Return (X, Y) of the center of cell containing provided text 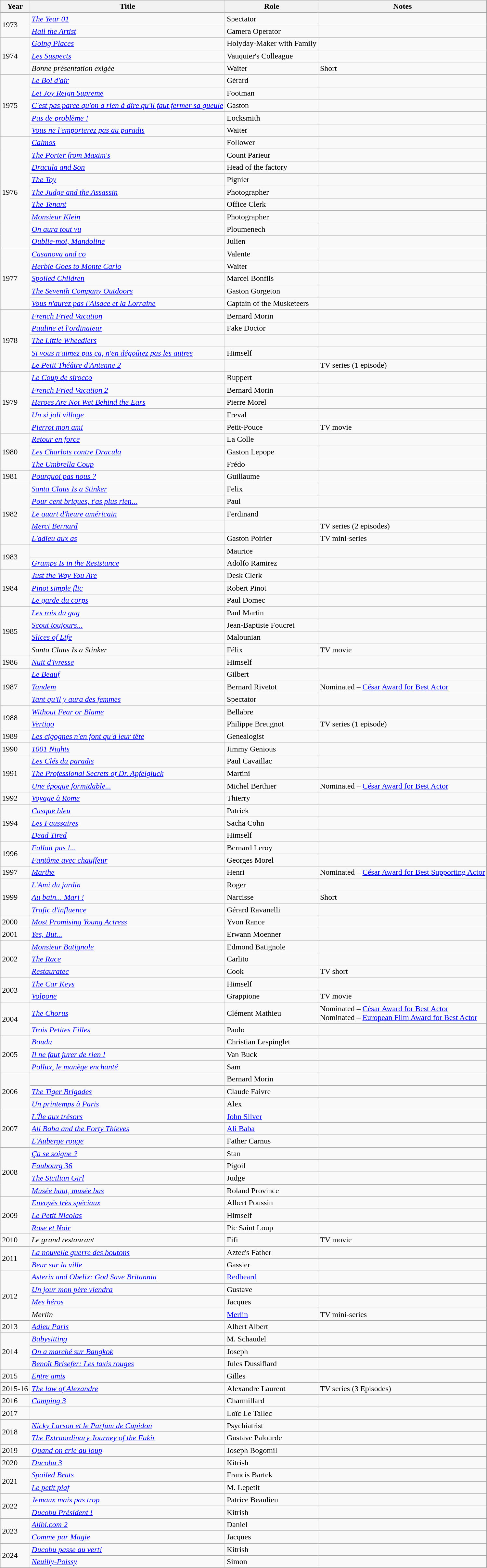
Footman (272, 93)
Félix (272, 650)
Joseph Bogomil (272, 1450)
Jean-Baptiste Foucret (272, 625)
1992 (15, 798)
The Chorus (127, 1013)
Boudu (127, 1042)
2021 (15, 1481)
2016 (15, 1401)
John Silver (272, 1116)
The Car Keys (127, 984)
Ali Baba and the Forty Thieves (127, 1129)
Ça se soigne ? (127, 1154)
2004 (15, 1019)
On aura tout vu (127, 229)
Aztec's Father (272, 1252)
1974 (15, 56)
Gérard Ravanelli (272, 909)
The Toy (127, 180)
1975 (15, 105)
Pourquoi pas nous ? (127, 477)
1984 (15, 588)
TV series (3 Episodes) (402, 1389)
2006 (15, 1091)
C'est pas parce qu'on a rien à dire qu'il faut fermer sa gueule (127, 105)
Paul (272, 501)
Entre amis (127, 1376)
2015 (15, 1376)
Il ne faut jurer de rien ! (127, 1054)
1987 (15, 687)
Erwann Moenner (272, 934)
Monsieur Klein (127, 217)
Jules Dussiflard (272, 1364)
Gassier (272, 1265)
2017 (15, 1413)
Loïc Le Tallec (272, 1413)
Babysitting (127, 1339)
The Tenant (127, 204)
The Extraordinary Journey of the Fakir (127, 1438)
Albert Poussin (272, 1203)
Les Suspects (127, 56)
M. Lepetit (272, 1487)
Adolfo Ramirez (272, 563)
Grappione (272, 996)
La nouvelle guerre des boutons (127, 1252)
Pauline et l'ordinateur (127, 328)
Pas de problème ! (127, 118)
Simon (272, 1562)
Pinot simple flic (127, 588)
Jimmy Genious (272, 749)
The Porter from Maxim's (127, 155)
Desk Clerk (272, 576)
Thierry (272, 798)
Camera Operator (272, 31)
French Fried Vacation (127, 316)
The Tiger Brigades (127, 1091)
Le quart d'heure américain (127, 514)
2022 (15, 1506)
Restauratec (127, 972)
Paul Martin (272, 613)
Roger (272, 885)
Captain of the Musketeers (272, 303)
TV series (2 episodes) (402, 526)
Claude Faivre (272, 1091)
2024 (15, 1556)
Tant qu'il y aura des femmes (127, 699)
1989 (15, 736)
Maurice (272, 551)
1982 (15, 514)
Bernard Rivetot (272, 687)
Charmillard (272, 1401)
Alibi.com 2 (127, 1524)
Ducobu Président ! (127, 1512)
The Year 01 (127, 19)
Monsieur Batignole (127, 947)
Holyday-Maker with Family (272, 44)
Fantôme avec chauffeur (127, 860)
Count Parieur (272, 155)
Herbie Goes to Monte Carlo (127, 266)
1985 (15, 631)
Gaston (272, 105)
Un jour mon père viendra (127, 1289)
1986 (15, 662)
Dead Tired (127, 835)
Slices of Life (127, 637)
Ploumenech (272, 229)
Adieu Paris (127, 1326)
Francis Bartek (272, 1475)
Pollux, le manège enchanté (127, 1067)
Bonne présentation exigée (127, 68)
Les rois du gag (127, 613)
Gaston Lepope (272, 452)
Mes héros (127, 1302)
Stan (272, 1154)
Roland Province (272, 1191)
1988 (15, 718)
2002 (15, 959)
La Colle (272, 439)
Yvon Rance (272, 922)
2007 (15, 1129)
Gilbert (272, 674)
1973 (15, 25)
1990 (15, 749)
Narcisse (272, 897)
2000 (15, 922)
Casque bleu (127, 811)
Just the Way You Are (127, 576)
Malounian (272, 637)
1978 (15, 340)
The Professional Secrets of Dr. Apfelgluck (127, 774)
Gustave Palourde (272, 1438)
Une époque formidable... (127, 786)
Yes, But... (127, 934)
Gaston Gorgeton (272, 291)
Heroes Are Not Wet Behind the Ears (127, 402)
Paolo (272, 1030)
Follower (272, 142)
Nicky Larson et le Parfum de Cupidon (127, 1426)
Valente (272, 254)
Title (127, 7)
The Race (127, 959)
Faubourg 36 (127, 1166)
1980 (15, 452)
1981 (15, 477)
Ali Baba (272, 1129)
Philippe Breugnot (272, 724)
1001 Nights (127, 749)
Gilles (272, 1376)
Let Joy Reign Supreme (127, 93)
1994 (15, 823)
Gérard (272, 81)
Van Buck (272, 1054)
L'Auberge rouge (127, 1141)
Gaston Poirier (272, 538)
Hail the Artist (127, 31)
The law of Alexandre (127, 1389)
Genealogist (272, 736)
Nominated – César Award for Best ActorNominated – European Film Award for Best Actor (402, 1013)
Un printemps à Paris (127, 1104)
Alex (272, 1104)
Volpone (127, 996)
Albert Albert (272, 1326)
Edmond Batignole (272, 947)
Si vous n'aimez pas ça, n'en dégoûtez pas les autres (127, 353)
Jemaux mais pas trop (127, 1500)
Un si joli village (127, 415)
L'Île aux trésors (127, 1116)
Pierre Morel (272, 402)
Freval (272, 415)
Trafic d'influence (127, 909)
Felix (272, 489)
Musée haut, musée bas (127, 1191)
Georges Morel (272, 860)
2020 (15, 1463)
Julien (272, 242)
Camping 3 (127, 1401)
1999 (15, 897)
Le grand restaurant (127, 1240)
Henri (272, 872)
2015-16 (15, 1389)
Guillaume (272, 477)
Marthe (127, 872)
Carlito (272, 959)
Gramps Is in the Resistance (127, 563)
2012 (15, 1296)
Benoît Brisefer: Les taxis rouges (127, 1364)
Ducobu passe au vert! (127, 1549)
Redbeard (272, 1277)
M. Schaudel (272, 1339)
L'Ami du jardin (127, 885)
Christian Lespinglet (272, 1042)
1977 (15, 279)
Frédo (272, 464)
Notes (402, 7)
Retour en force (127, 439)
Year (15, 7)
1996 (15, 854)
Michel Berthier (272, 786)
1997 (15, 872)
Spoiled Children (127, 279)
Au bain... Mari ! (127, 897)
Dracula and Son (127, 167)
Paul Domec (272, 600)
Going Places (127, 44)
Le Petit Nicolas (127, 1215)
Pour cent briques, t'as plus rien... (127, 501)
Les Clés du paradis (127, 761)
Without Fear or Blame (127, 712)
Rose et Noir (127, 1228)
Calmos (127, 142)
Casanova and co (127, 254)
Bernard Leroy (272, 848)
Ducobu 3 (127, 1463)
Le garde du corps (127, 600)
Tandem (127, 687)
Vous n'aurez pas l'Alsace et la Lorraine (127, 303)
Pigoil (272, 1166)
Asterix and Obelix: God Save Britannia (127, 1277)
French Fried Vacation 2 (127, 390)
Pignier (272, 180)
The Sicilian Girl (127, 1178)
Alexandre Laurent (272, 1389)
Nuit d'ivresse (127, 662)
Le Petit Théâtre d'Antenne 2 (127, 365)
Clément Mathieu (272, 1013)
Fifi (272, 1240)
Trois Petites Filles (127, 1030)
Vauquier's Colleague (272, 56)
Vous ne l'emporterez pas au paradis (127, 130)
Les Charlots contre Dracula (127, 452)
The Little Wheedlers (127, 340)
Spoiled Brats (127, 1475)
Cook (272, 972)
Daniel (272, 1524)
2009 (15, 1215)
2008 (15, 1172)
Sam (272, 1067)
1991 (15, 774)
Martini (272, 774)
Le Beauf (127, 674)
TV short (402, 972)
Office Clerk (272, 204)
Patrick (272, 811)
Robert Pinot (272, 588)
Locksmith (272, 118)
Pic Saint Loup (272, 1228)
Nominated – César Award for Best Supporting Actor (402, 872)
Le petit piaf (127, 1487)
L'adieu aux as (127, 538)
1976 (15, 192)
Most Promising Young Actress (127, 922)
Neuilly-Poissy (127, 1562)
Sacha Cohn (272, 823)
Merci Bernard (127, 526)
2011 (15, 1259)
2023 (15, 1531)
2018 (15, 1432)
Pierrot mon ami (127, 427)
Quand on crie au loup (127, 1450)
Bellabre (272, 712)
The Umbrella Coup (127, 464)
2014 (15, 1351)
Patrice Beaulieu (272, 1500)
Gustave (272, 1289)
Paul Cavaillac (272, 761)
Vertigo (127, 724)
2010 (15, 1240)
Father Carnus (272, 1141)
Judge (272, 1178)
Joseph (272, 1351)
Scout toujours... (127, 625)
On a marché sur Bangkok (127, 1351)
2003 (15, 990)
Ruppert (272, 378)
Ferdinand (272, 514)
2019 (15, 1450)
1983 (15, 557)
2013 (15, 1326)
Comme par Magie (127, 1537)
Head of the factory (272, 167)
Voyage à Rome (127, 798)
The Judge and the Assassin (127, 192)
Le Coup de sirocco (127, 378)
Marcel Bonfils (272, 279)
Envoyés très spéciaux (127, 1203)
1979 (15, 402)
Psychiatrist (272, 1426)
Fake Doctor (272, 328)
2005 (15, 1054)
Oublie-moi, Mandoline (127, 242)
Les Faussaires (127, 823)
The Seventh Company Outdoors (127, 291)
Beur sur la ville (127, 1265)
Role (272, 7)
Petit-Pouce (272, 427)
Le Bol d'air (127, 81)
2001 (15, 934)
Fallait pas !... (127, 848)
Les cigognes n'en font qu'à leur tête (127, 736)
